Capture the cell that displays the provided text and extract its [X, Y] central coordinate. 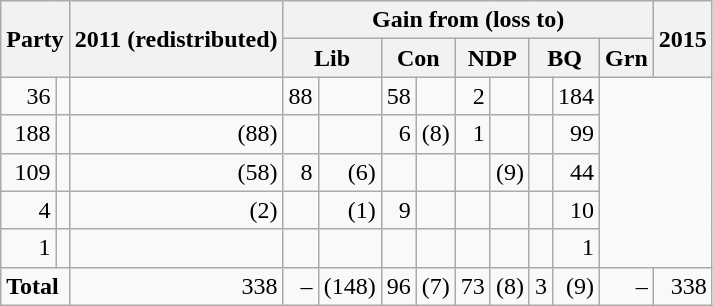
73 [472, 286]
6 [398, 134]
(58) [176, 172]
109 [28, 172]
(2) [176, 210]
Grn [627, 58]
Con [418, 58]
Gain from (loss to) [468, 20]
2 [472, 96]
(88) [176, 134]
Total [35, 286]
4 [28, 210]
44 [576, 172]
2015 [682, 39]
36 [28, 96]
96 [398, 286]
188 [28, 134]
8 [300, 172]
88 [300, 96]
184 [576, 96]
99 [576, 134]
BQ [564, 58]
Lib [332, 58]
3 [540, 286]
10 [576, 210]
(1) [350, 210]
(7) [436, 286]
(148) [350, 286]
9 [398, 210]
58 [398, 96]
NDP [492, 58]
(6) [350, 172]
2011 (redistributed) [176, 39]
Party [35, 39]
